Determine the (x, y) coordinate at the center of the cell enclosing the given text.  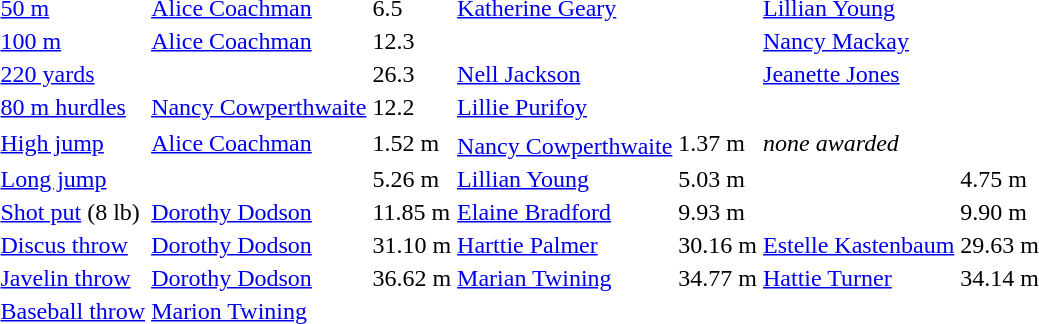
1.52 m (412, 143)
11.85 m (412, 212)
Nancy Mackay (859, 41)
12.3 (412, 41)
Elaine Bradford (565, 212)
Lillie Purifoy (565, 107)
12.2 (412, 107)
1.37 m (718, 143)
5.03 m (718, 179)
Lillian Young (565, 179)
Harttie Palmer (565, 245)
Nell Jackson (565, 74)
Jeanette Jones (859, 74)
Estelle Kastenbaum (859, 245)
Marian Twining (565, 278)
36.62 m (412, 278)
30.16 m (718, 245)
31.10 m (412, 245)
9.93 m (718, 212)
26.3 (412, 74)
Hattie Turner (859, 278)
5.26 m (412, 179)
34.77 m (718, 278)
